Pinpoint the cell where the given text exists, returning its (X, Y) midpoint coordinate. 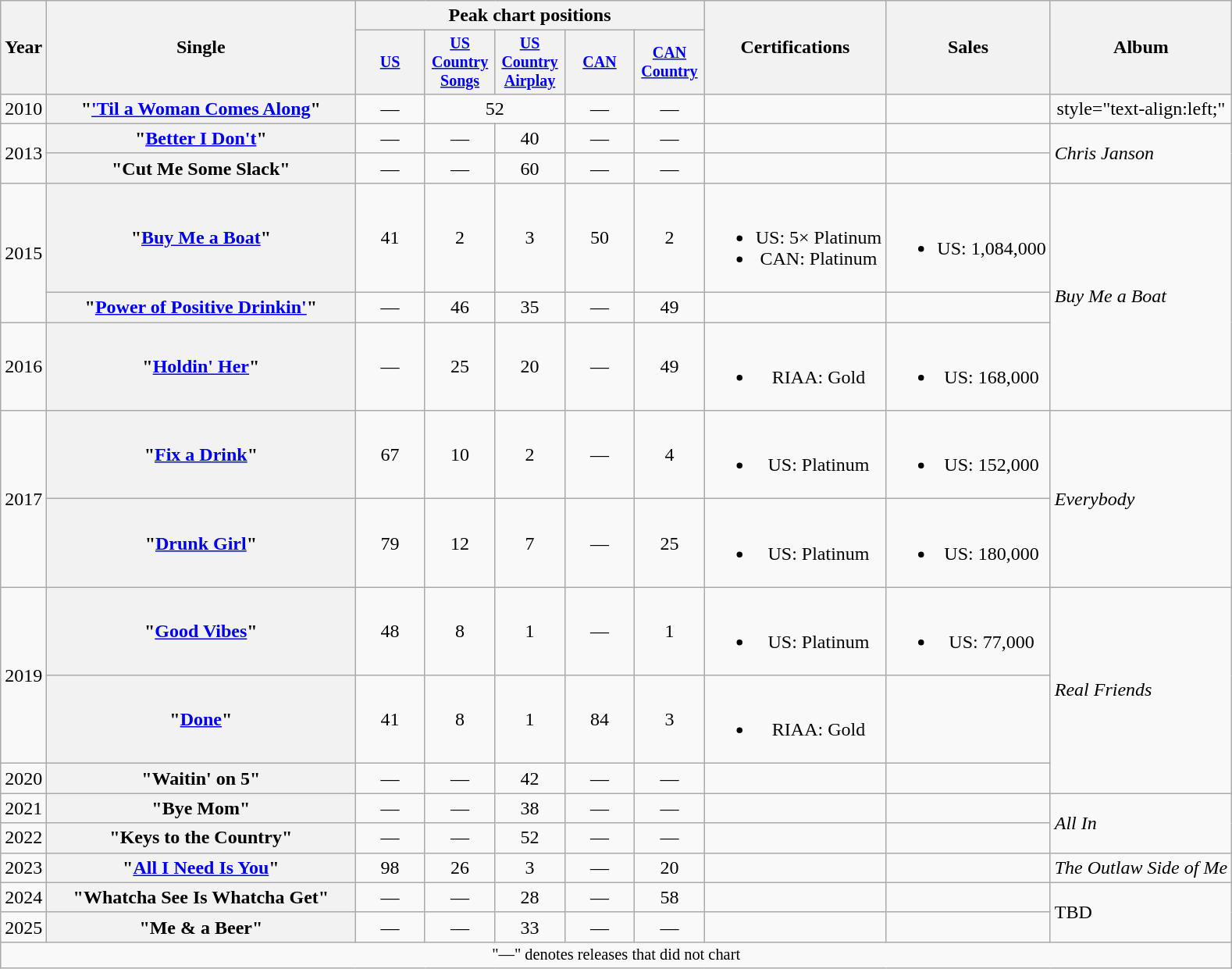
"Done" (201, 720)
style="text-align:left;" (1141, 109)
"Drunk Girl" (201, 543)
4 (670, 454)
Certifications (795, 48)
60 (529, 168)
US: 180,000 (968, 543)
2024 (23, 897)
33 (529, 927)
2010 (23, 109)
"—" denotes releases that did not chart (617, 955)
"Buy Me a Boat" (201, 237)
"Holdin' Her" (201, 367)
84 (600, 720)
40 (529, 138)
2021 (23, 808)
48 (390, 631)
2015 (23, 252)
"Cut Me Some Slack" (201, 168)
"Waitin' on 5" (201, 778)
"'Til a Woman Comes Along" (201, 109)
2019 (23, 675)
Single (201, 48)
"Better I Don't" (201, 138)
US: 152,000 (968, 454)
67 (390, 454)
The Outlaw Side of Me (1141, 867)
US: 77,000 (968, 631)
"Bye Mom" (201, 808)
2017 (23, 499)
35 (529, 308)
"Me & a Beer" (201, 927)
US: 5× PlatinumCAN: Platinum (795, 237)
28 (529, 897)
"Fix a Drink" (201, 454)
2013 (23, 153)
42 (529, 778)
US Country Songs (459, 62)
38 (529, 808)
2023 (23, 867)
46 (459, 308)
Year (23, 48)
Chris Janson (1141, 153)
7 (529, 543)
58 (670, 897)
Everybody (1141, 499)
2025 (23, 927)
US: 1,084,000 (968, 237)
US (390, 62)
"Whatcha See Is Whatcha Get" (201, 897)
"All I Need Is You" (201, 867)
CAN Country (670, 62)
"Keys to the Country" (201, 838)
Peak chart positions (529, 16)
10 (459, 454)
98 (390, 867)
US: 168,000 (968, 367)
79 (390, 543)
TBD (1141, 912)
All In (1141, 823)
2016 (23, 367)
2022 (23, 838)
Real Friends (1141, 690)
Sales (968, 48)
US Country Airplay (529, 62)
"Power of Positive Drinkin'" (201, 308)
26 (459, 867)
12 (459, 543)
CAN (600, 62)
50 (600, 237)
Album (1141, 48)
"Good Vibes" (201, 631)
2020 (23, 778)
Buy Me a Boat (1141, 297)
